Capture the cell that displays the provided text and extract its (x, y) central coordinate. 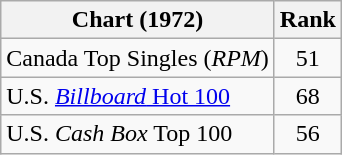
Canada Top Singles (RPM) (138, 58)
U.S. Cash Box Top 100 (138, 134)
51 (308, 58)
68 (308, 96)
56 (308, 134)
U.S. Billboard Hot 100 (138, 96)
Chart (1972) (138, 20)
Rank (308, 20)
